Return the (x, y) coordinate for the center point of the cell that contains the specified text.  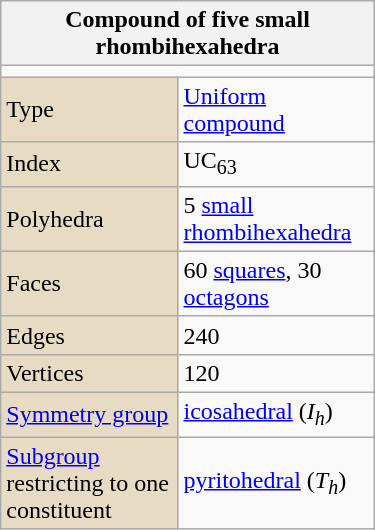
Uniform compound (276, 110)
120 (276, 373)
UC63 (276, 164)
60 squares, 30 octagons (276, 284)
5 small rhombihexahedra (276, 218)
Faces (90, 284)
Type (90, 110)
Edges (90, 335)
icosahedral (Ih) (276, 415)
Polyhedra (90, 218)
Symmetry group (90, 415)
240 (276, 335)
Index (90, 164)
Subgroup restricting to one constituent (90, 483)
Vertices (90, 373)
Compound of five small rhombihexahedra (188, 34)
pyritohedral (Th) (276, 483)
